Provide the [X, Y] coordinate of the cell's center where the given text is located.  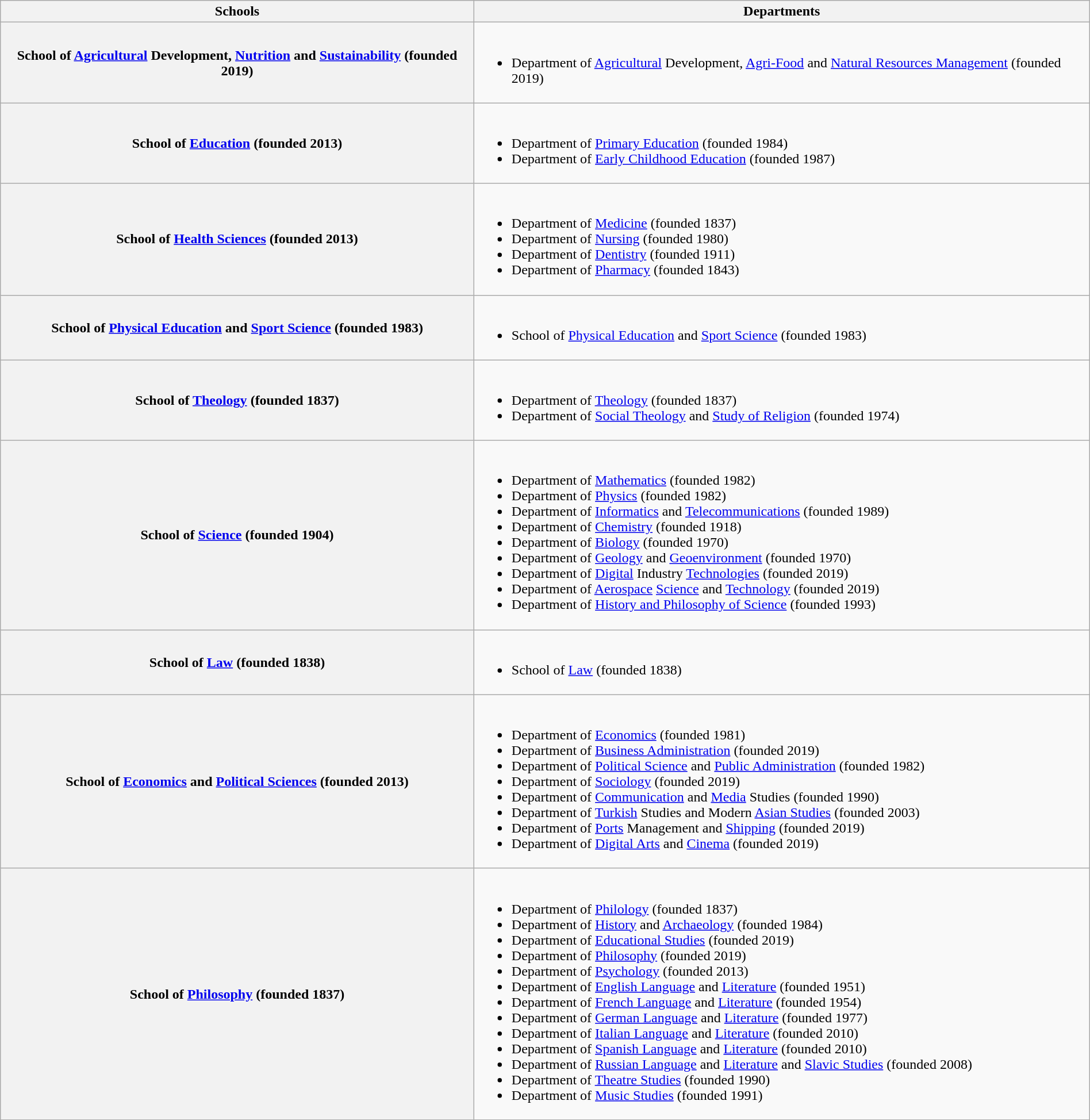
School of Philosophy (founded 1837) [237, 994]
School of Science (founded 1904) [237, 535]
School of Education (founded 2013) [237, 143]
Department of Primary Education (founded 1984)Department of Early Childhood Education (founded 1987) [782, 143]
Departments [782, 11]
School of Health Sciences (founded 2013) [237, 239]
Department of Medicine (founded 1837)Department of Nursing (founded 1980)Department of Dentistry (founded 1911)Department of Pharmacy (founded 1843) [782, 239]
Department of Theology (founded 1837)Department of Social Theology and Study of Religion (founded 1974) [782, 400]
Schools [237, 11]
School of Economics and Political Sciences (founded 2013) [237, 781]
Department of Agricultural Development, Agri-Food and Natural Resources Management (founded 2019) [782, 63]
School of Theology (founded 1837) [237, 400]
School of Agricultural Development, Nutrition and Sustainability (founded 2019) [237, 63]
